For the text-containing cell, return its midpoint in [x, y] coordinate format. 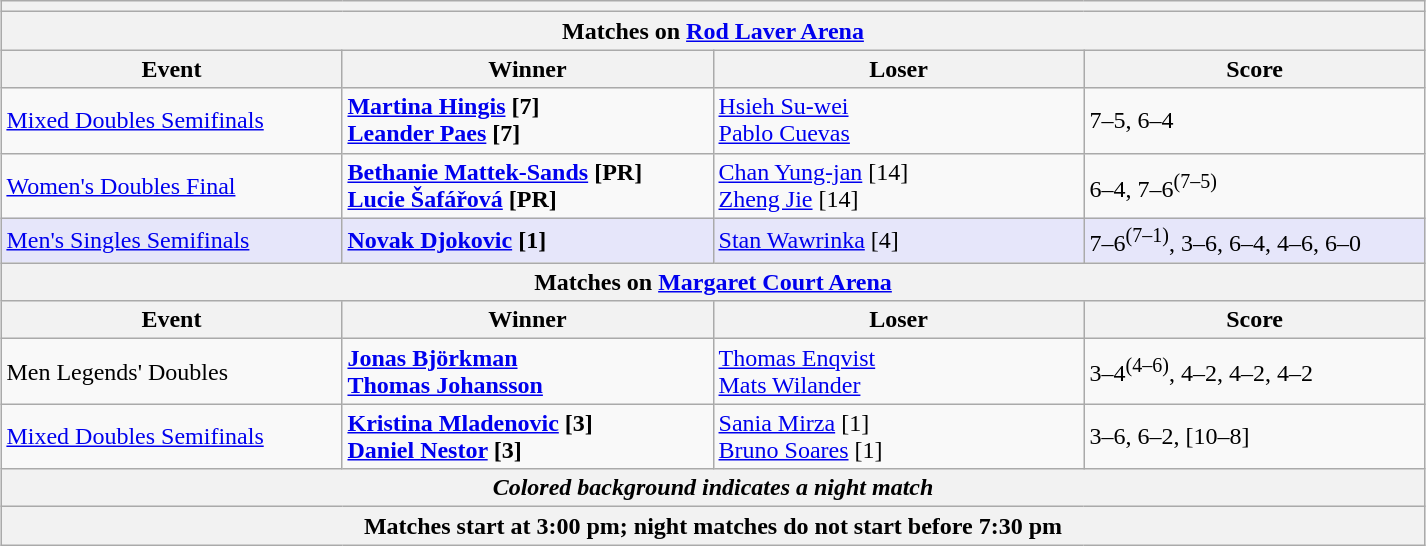
6–4, 7–6(7–5) [1254, 186]
Thomas Enqvist Mats Wilander [898, 372]
Chan Yung-jan [14] Zheng Jie [14] [898, 186]
Men Legends' Doubles [172, 372]
Sania Mirza [1] Bruno Soares [1] [898, 436]
7–5, 6–4 [1254, 120]
Matches on Rod Laver Arena [713, 31]
Hsieh Su-wei Pablo Cuevas [898, 120]
3–6, 6–2, [10–8] [1254, 436]
7–6(7–1), 3–6, 6–4, 4–6, 6–0 [1254, 240]
Jonas Björkman Thomas Johansson [528, 372]
Novak Djokovic [1] [528, 240]
Women's Doubles Final [172, 186]
Matches on Margaret Court Arena [713, 282]
3–4(4–6), 4–2, 4–2, 4–2 [1254, 372]
Kristina Mladenovic [3] Daniel Nestor [3] [528, 436]
Martina Hingis [7] Leander Paes [7] [528, 120]
Stan Wawrinka [4] [898, 240]
Colored background indicates a night match [713, 488]
Men's Singles Semifinals [172, 240]
Bethanie Mattek-Sands [PR] Lucie Šafářová [PR] [528, 186]
Matches start at 3:00 pm; night matches do not start before 7:30 pm [713, 526]
